Find where the given text appears and provide that cell's center as [X, Y] coordinate. 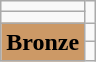
Bronze [43, 42]
